Find where the given text appears and provide that cell's center as (x, y) coordinate. 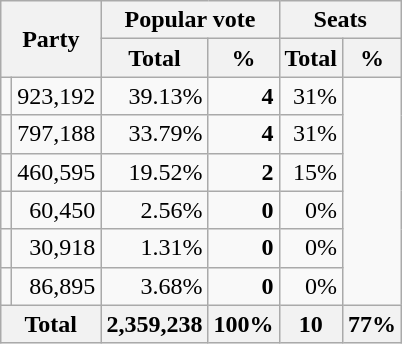
Party (51, 39)
2 (244, 172)
19.52% (154, 172)
Popular vote (190, 20)
460,595 (56, 172)
77% (372, 324)
923,192 (56, 96)
Seats (340, 20)
10 (311, 324)
2.56% (154, 210)
86,895 (56, 286)
100% (244, 324)
15% (311, 172)
33.79% (154, 134)
30,918 (56, 248)
3.68% (154, 286)
39.13% (154, 96)
60,450 (56, 210)
1.31% (154, 248)
2,359,238 (154, 324)
797,188 (56, 134)
